Output the (X, Y) coordinate of the center of the cell containing the given text.  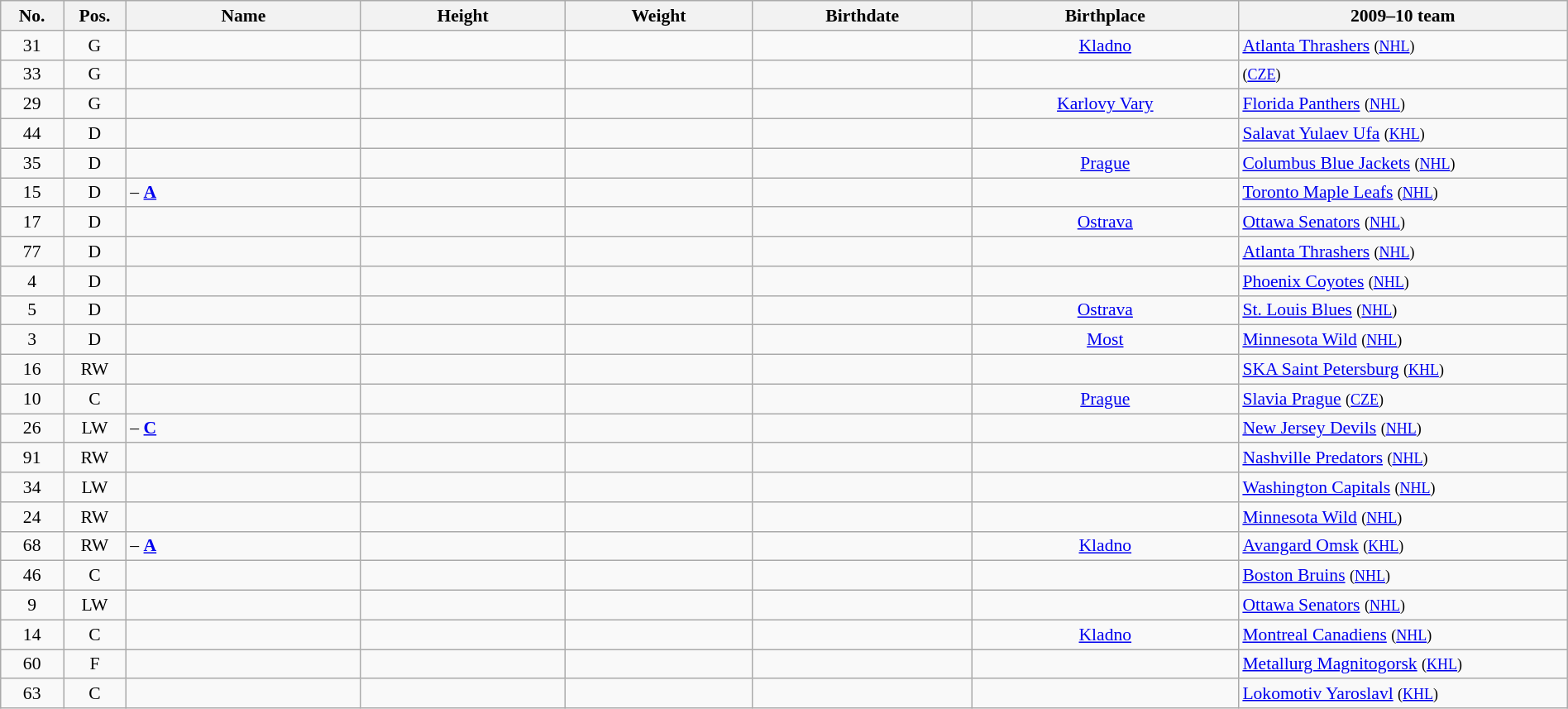
Karlovy Vary (1105, 104)
68 (32, 546)
Salavat Yulaev Ufa (KHL) (1403, 134)
17 (32, 223)
14 (32, 635)
77 (32, 252)
46 (32, 576)
Nashville Predators (NHL) (1403, 458)
5 (32, 310)
3 (32, 340)
Weight (658, 16)
Slavia Prague (CZE) (1403, 399)
St. Louis Blues (NHL) (1403, 310)
24 (32, 517)
– C (243, 429)
4 (32, 281)
63 (32, 694)
Birthplace (1105, 16)
10 (32, 399)
60 (32, 664)
F (95, 664)
26 (32, 429)
Phoenix Coyotes (NHL) (1403, 281)
Most (1105, 340)
Montreal Canadiens (NHL) (1403, 635)
31 (32, 46)
33 (32, 74)
Toronto Maple Leafs (NHL) (1403, 193)
Washington Capitals (NHL) (1403, 487)
16 (32, 370)
Metallurg Magnitogorsk (KHL) (1403, 664)
29 (32, 104)
35 (32, 163)
(CZE) (1403, 74)
Florida Panthers (NHL) (1403, 104)
34 (32, 487)
SKA Saint Petersburg (KHL) (1403, 370)
Boston Bruins (NHL) (1403, 576)
Birthdate (862, 16)
15 (32, 193)
91 (32, 458)
9 (32, 606)
44 (32, 134)
2009–10 team (1403, 16)
New Jersey Devils (NHL) (1403, 429)
Columbus Blue Jackets (NHL) (1403, 163)
Pos. (95, 16)
Avangard Omsk (KHL) (1403, 546)
Height (462, 16)
Name (243, 16)
No. (32, 16)
Lokomotiv Yaroslavl (KHL) (1403, 694)
